Find where the given text appears and provide that cell's center as (X, Y) coordinate. 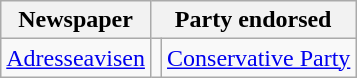
Party endorsed (252, 20)
Newspaper (76, 20)
Conservative Party (259, 58)
Adresseavisen (76, 58)
